Detect which cell encompasses the target text, then output its (X, Y) center coordinate. 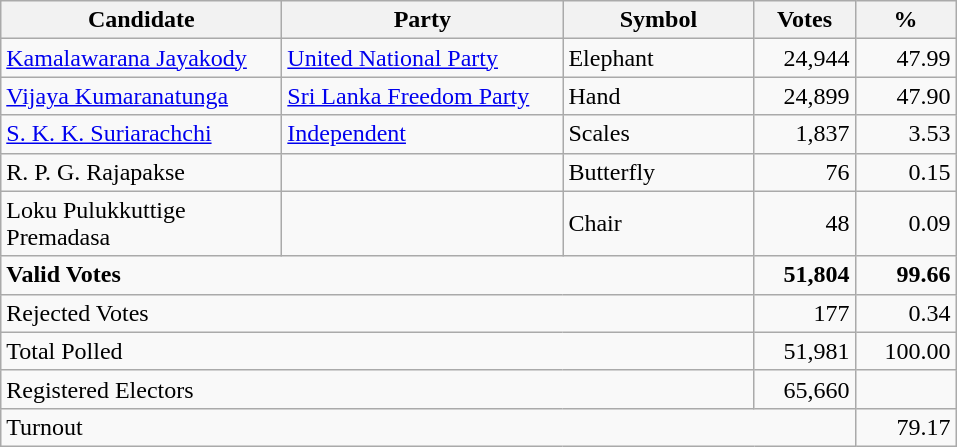
0.15 (906, 172)
Independent (422, 134)
79.17 (906, 427)
65,660 (804, 389)
47.90 (906, 96)
Candidate (142, 20)
Kamalawarana Jayakody (142, 58)
S. K. K. Suriarachchi (142, 134)
Turnout (428, 427)
Rejected Votes (378, 313)
United National Party (422, 58)
24,899 (804, 96)
Votes (804, 20)
Total Polled (378, 351)
0.09 (906, 224)
Valid Votes (378, 275)
Symbol (658, 20)
99.66 (906, 275)
Chair (658, 224)
24,944 (804, 58)
Sri Lanka Freedom Party (422, 96)
3.53 (906, 134)
47.99 (906, 58)
Party (422, 20)
Loku Pulukkuttige Premadasa (142, 224)
51,981 (804, 351)
Butterfly (658, 172)
1,837 (804, 134)
Scales (658, 134)
Hand (658, 96)
0.34 (906, 313)
Registered Electors (378, 389)
100.00 (906, 351)
51,804 (804, 275)
R. P. G. Rajapakse (142, 172)
Vijaya Kumaranatunga (142, 96)
48 (804, 224)
177 (804, 313)
% (906, 20)
76 (804, 172)
Elephant (658, 58)
